Return the [X, Y] coordinate for the center point of the cell that contains the specified text.  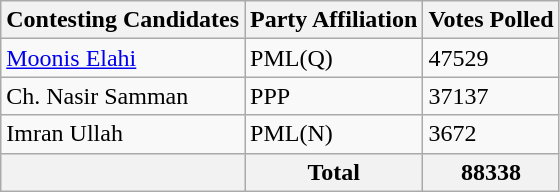
Total [334, 172]
Party Affiliation [334, 20]
Contesting Candidates [123, 20]
PML(Q) [334, 58]
PML(N) [334, 134]
Imran Ullah [123, 134]
88338 [491, 172]
47529 [491, 58]
37137 [491, 96]
Votes Polled [491, 20]
PPP [334, 96]
Ch. Nasir Samman [123, 96]
3672 [491, 134]
Moonis Elahi [123, 58]
